Provide the [x, y] coordinate of the cell's center where the given text is located.  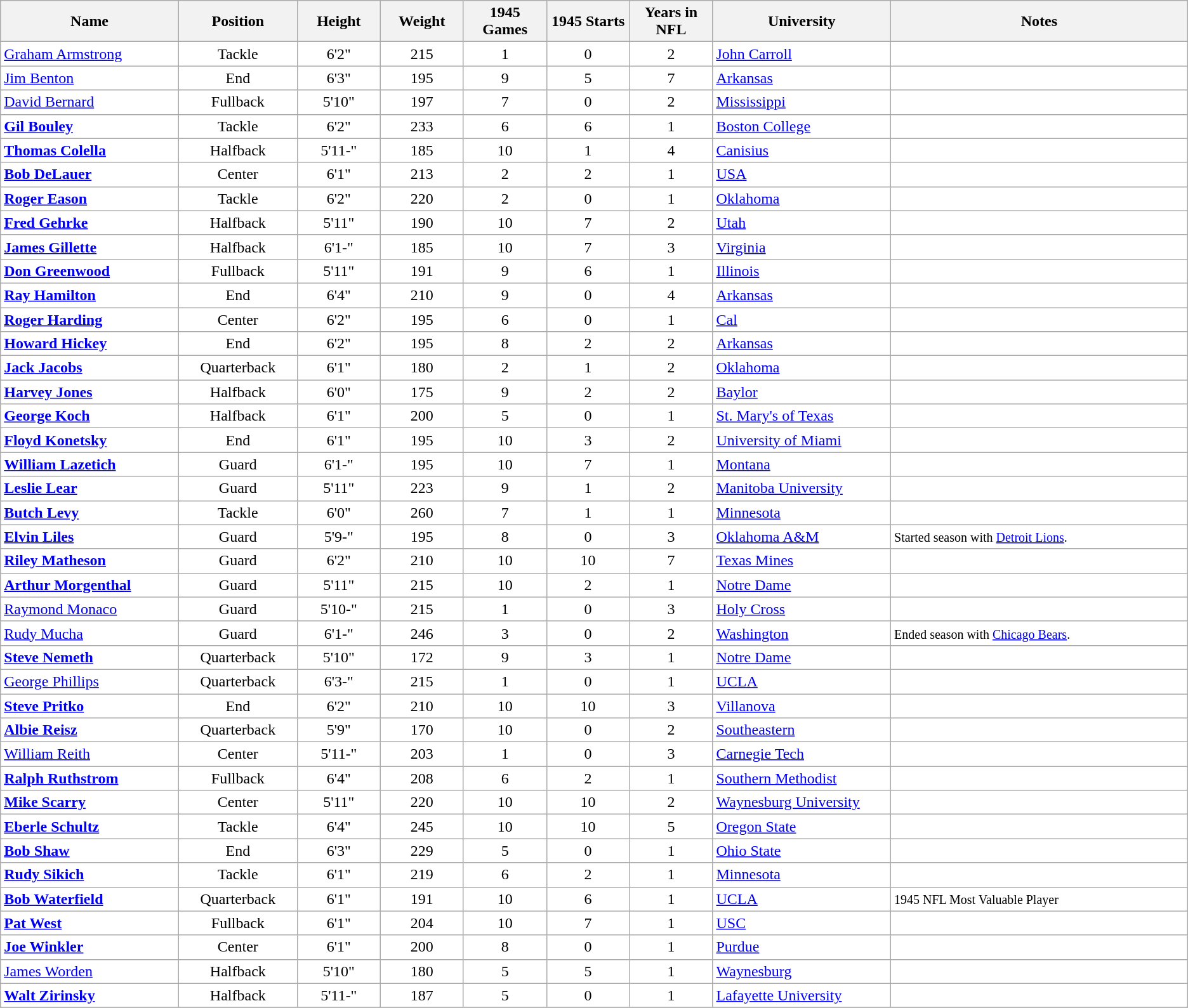
Lafayette University [802, 995]
1945 Starts [588, 22]
Started season with Detroit Lions. [1039, 537]
Illinois [802, 271]
Leslie Lear [90, 488]
Walt Zirinsky [90, 995]
Harvey Jones [90, 392]
Roger Eason [90, 199]
5'9" [339, 730]
William Reith [90, 754]
Montana [802, 464]
Baylor [802, 392]
1945 Games [505, 22]
Steve Nemeth [90, 657]
Gil Bouley [90, 126]
190 [421, 223]
6'3-" [339, 681]
203 [421, 754]
Don Greenwood [90, 271]
Texas Mines [802, 561]
223 [421, 488]
Rudy Mucha [90, 633]
Southeastern [802, 730]
Bob Waterfield [90, 899]
Arthur Morgenthal [90, 585]
175 [421, 392]
Waynesburg [802, 971]
Years in NFL [671, 22]
Albie Reisz [90, 730]
David Bernard [90, 102]
Weight [421, 22]
197 [421, 102]
Jack Jacobs [90, 368]
Fred Gehrke [90, 223]
Butch Levy [90, 513]
James Gillette [90, 247]
5'10-" [339, 609]
213 [421, 174]
Canisius [802, 150]
Raymond Monaco [90, 609]
University [802, 22]
208 [421, 778]
219 [421, 875]
Jim Benton [90, 78]
Howard Hickey [90, 344]
Cal [802, 319]
Elvin Liles [90, 537]
Graham Armstrong [90, 54]
Pat West [90, 923]
204 [421, 923]
Thomas Colella [90, 150]
Washington [802, 633]
Roger Harding [90, 319]
Carnegie Tech [802, 754]
Riley Matheson [90, 561]
John Carroll [802, 54]
George Koch [90, 416]
5'9-" [339, 537]
229 [421, 851]
George Phillips [90, 681]
USA [802, 174]
Bob DeLauer [90, 174]
Southern Methodist [802, 778]
William Lazetich [90, 464]
233 [421, 126]
Mississippi [802, 102]
Position [237, 22]
Ohio State [802, 851]
Ray Hamilton [90, 295]
Joe Winkler [90, 947]
Boston College [802, 126]
USC [802, 923]
Waynesburg University [802, 802]
St. Mary's of Texas [802, 416]
170 [421, 730]
Holy Cross [802, 609]
University of Miami [802, 440]
260 [421, 513]
Oklahoma A&M [802, 537]
Ended season with Chicago Bears. [1039, 633]
Bob Shaw [90, 851]
Utah [802, 223]
Rudy Sikich [90, 875]
Purdue [802, 947]
Name [90, 22]
Villanova [802, 706]
187 [421, 995]
Oregon State [802, 827]
Floyd Konetsky [90, 440]
246 [421, 633]
172 [421, 657]
Mike Scarry [90, 802]
Eberle Schultz [90, 827]
245 [421, 827]
Height [339, 22]
Manitoba University [802, 488]
Ralph Ruthstrom [90, 778]
Notes [1039, 22]
Steve Pritko [90, 706]
Virginia [802, 247]
1945 NFL Most Valuable Player [1039, 899]
James Worden [90, 971]
